Capture the cell that displays the provided text and extract its [x, y] central coordinate. 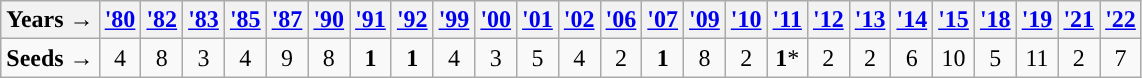
'14 [912, 20]
7 [1121, 58]
'82 [162, 20]
'80 [120, 20]
'83 [204, 20]
'92 [412, 20]
9 [287, 58]
'18 [995, 20]
'19 [1037, 20]
'99 [454, 20]
'11 [787, 20]
'91 [371, 20]
6 [912, 58]
'90 [329, 20]
1* [787, 58]
'10 [746, 20]
'07 [663, 20]
'06 [621, 20]
'87 [287, 20]
'01 [538, 20]
'02 [579, 20]
11 [1037, 58]
'15 [954, 20]
'22 [1121, 20]
'12 [828, 20]
'85 [245, 20]
'13 [870, 20]
Years → [50, 20]
10 [954, 58]
'21 [1079, 20]
'09 [705, 20]
Seeds → [50, 58]
'00 [496, 20]
